Capture the cell that displays the provided text and extract its [x, y] central coordinate. 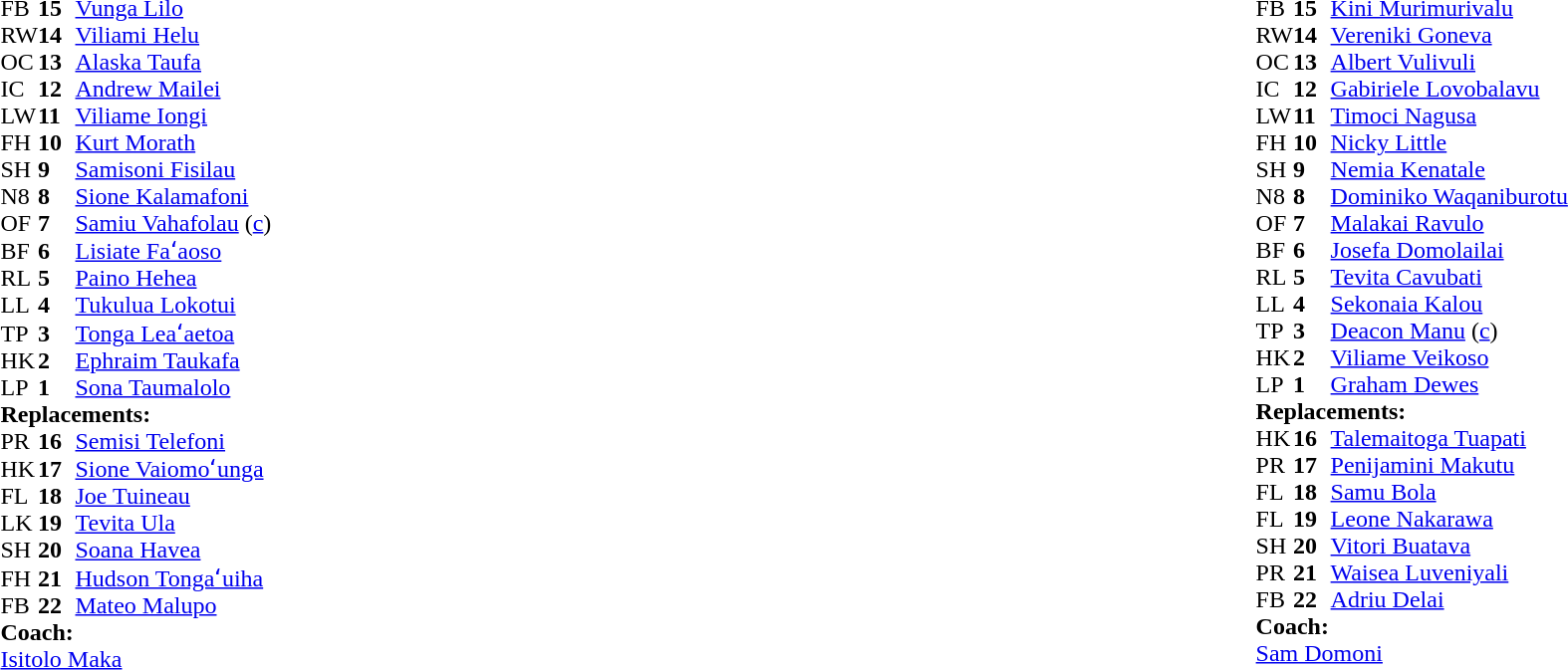
Timoci Nagusa [1449, 115]
Tevita Cavubati [1449, 277]
Tukulua Lokotui [173, 305]
Tonga Leaʻaetoa [173, 333]
Nicky Little [1449, 143]
Samiu Vahafolau (c) [173, 223]
Tevita Ula [173, 524]
Adriu Delai [1449, 599]
Deacon Manu (c) [1449, 331]
Hudson Tongaʻuiha [173, 577]
Lisiate Faʻaoso [173, 251]
Sekonaia Kalou [1449, 305]
Viliame Veikoso [1449, 358]
Josefa Domolailai [1449, 251]
Semisi Telefoni [173, 442]
Sona Taumalolo [173, 388]
Viliame Iongi [173, 115]
Mateo Malupo [173, 605]
Paino Hehea [173, 279]
Gabiriele Lovobalavu [1449, 90]
Leone Nakarawa [1449, 520]
Andrew Mailei [173, 90]
Sam Domoni [1413, 653]
Vereniki Goneva [1449, 36]
Vitori Buatava [1449, 546]
Kurt Morath [173, 143]
Ephraim Taukafa [173, 360]
Samisoni Fisilau [173, 169]
Penijamini Makutu [1449, 466]
Waisea Luveniyali [1449, 573]
Albert Vulivuli [1449, 62]
Talemaitoga Tuapati [1449, 438]
Alaska Taufa [173, 62]
Viliami Helu [173, 36]
LK [19, 524]
Nemia Kenatale [1449, 169]
Graham Dewes [1449, 384]
Dominiko Waqaniburotu [1449, 197]
Samu Bola [1449, 492]
Malakai Ravulo [1449, 223]
Soana Havea [173, 550]
Joe Tuineau [173, 496]
Sione Kalamafoni [173, 197]
Sione Vaiomoʻunga [173, 468]
